Scan for the cell matching the given text and deliver its [X, Y] coordinate at center. 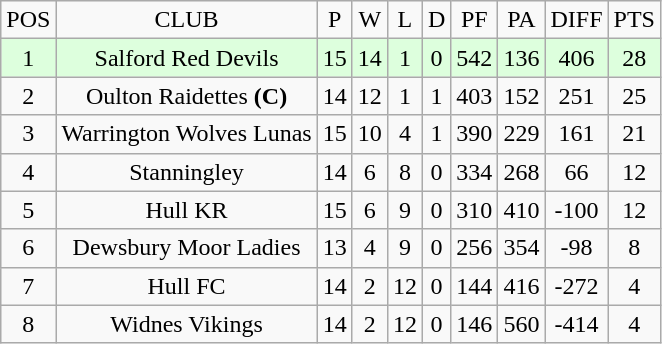
-414 [576, 324]
334 [474, 172]
136 [522, 58]
410 [522, 210]
406 [576, 58]
416 [522, 286]
542 [474, 58]
161 [576, 134]
560 [522, 324]
13 [334, 248]
CLUB [186, 20]
3 [28, 134]
310 [474, 210]
144 [474, 286]
354 [522, 248]
5 [28, 210]
PA [522, 20]
PTS [634, 20]
25 [634, 96]
229 [522, 134]
390 [474, 134]
D [436, 20]
Salford Red Devils [186, 58]
-98 [576, 248]
Hull KR [186, 210]
-272 [576, 286]
28 [634, 58]
256 [474, 248]
152 [522, 96]
-100 [576, 210]
W [370, 20]
P [334, 20]
Oulton Raidettes (C) [186, 96]
66 [576, 172]
POS [28, 20]
10 [370, 134]
Dewsbury Moor Ladies [186, 248]
L [404, 20]
Warrington Wolves Lunas [186, 134]
Widnes Vikings [186, 324]
Hull FC [186, 286]
7 [28, 286]
268 [522, 172]
403 [474, 96]
DIFF [576, 20]
21 [634, 134]
251 [576, 96]
Stanningley [186, 172]
146 [474, 324]
PF [474, 20]
